Locate the cell with the specified text and output its (X, Y) center coordinate. 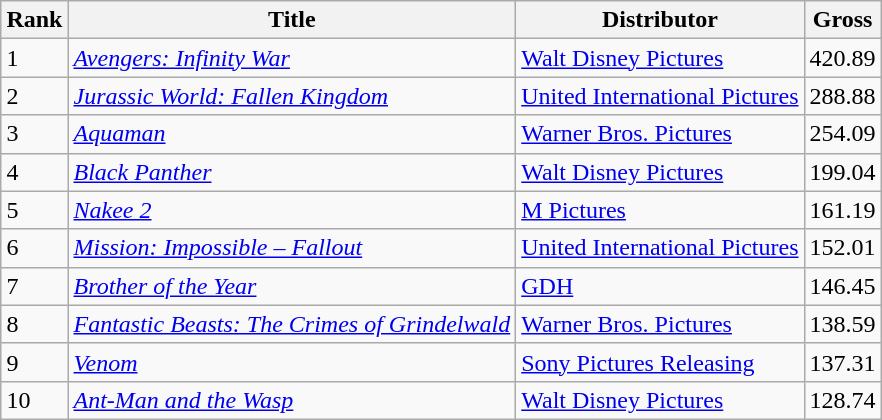
2 (34, 96)
7 (34, 286)
199.04 (842, 172)
Gross (842, 20)
Rank (34, 20)
4 (34, 172)
5 (34, 210)
Avengers: Infinity War (292, 58)
3 (34, 134)
288.88 (842, 96)
Fantastic Beasts: The Crimes of Grindelwald (292, 324)
420.89 (842, 58)
10 (34, 400)
Brother of the Year (292, 286)
Nakee 2 (292, 210)
Mission: Impossible – Fallout (292, 248)
9 (34, 362)
152.01 (842, 248)
GDH (660, 286)
M Pictures (660, 210)
Jurassic World: Fallen Kingdom (292, 96)
Title (292, 20)
146.45 (842, 286)
161.19 (842, 210)
128.74 (842, 400)
254.09 (842, 134)
8 (34, 324)
Black Panther (292, 172)
Ant-Man and the Wasp (292, 400)
138.59 (842, 324)
Venom (292, 362)
1 (34, 58)
Distributor (660, 20)
137.31 (842, 362)
Aquaman (292, 134)
6 (34, 248)
Sony Pictures Releasing (660, 362)
